Identify which cell holds the provided text, then report its [x, y] central coordinate. 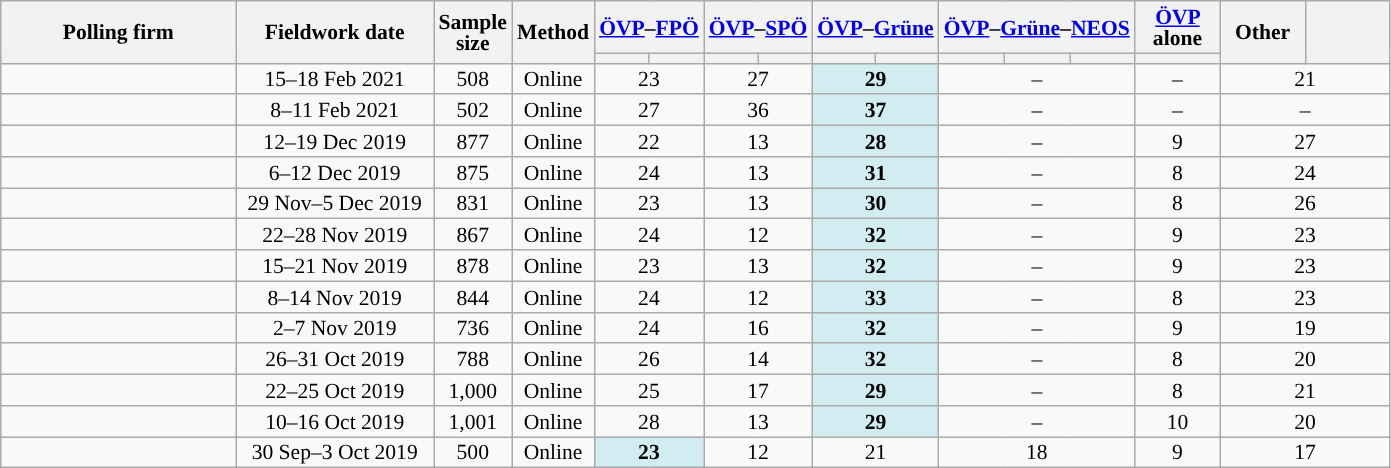
22–25 Oct 2019 [335, 390]
ÖVP alone [1178, 27]
18 [1037, 452]
ÖVP–SPÖ [758, 27]
1,001 [473, 422]
ÖVP–Grüne [875, 27]
500 [473, 452]
877 [473, 142]
22–28 Nov 2019 [335, 234]
15–18 Feb 2021 [335, 78]
14 [758, 360]
31 [875, 172]
22 [649, 142]
Polling firm [118, 32]
875 [473, 172]
ÖVP–Grüne–NEOS [1037, 27]
30 Sep–3 Oct 2019 [335, 452]
844 [473, 296]
10 [1178, 422]
2–7 Nov 2019 [335, 328]
508 [473, 78]
10–16 Oct 2019 [335, 422]
8–11 Feb 2021 [335, 110]
788 [473, 360]
Method [553, 32]
6–12 Dec 2019 [335, 172]
26–31 Oct 2019 [335, 360]
19 [1305, 328]
29 Nov–5 Dec 2019 [335, 204]
16 [758, 328]
33 [875, 296]
15–21 Nov 2019 [335, 266]
Other [1262, 32]
502 [473, 110]
1,000 [473, 390]
37 [875, 110]
867 [473, 234]
30 [875, 204]
736 [473, 328]
ÖVP–FPÖ [649, 27]
Samplesize [473, 32]
831 [473, 204]
878 [473, 266]
12–19 Dec 2019 [335, 142]
25 [649, 390]
Fieldwork date [335, 32]
36 [758, 110]
8–14 Nov 2019 [335, 296]
